From the cell containing the given text, extract its center point as [x, y] coordinate. 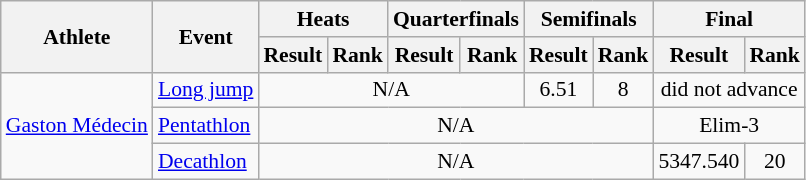
Semifinals [588, 19]
Long jump [206, 90]
6.51 [558, 90]
Athlete [77, 36]
did not advance [729, 90]
Pentathlon [206, 126]
Event [206, 36]
Quarterfinals [456, 19]
8 [624, 90]
20 [774, 162]
Decathlon [206, 162]
Final [729, 19]
Heats [322, 19]
Gaston Médecin [77, 126]
5347.540 [698, 162]
Elim-3 [729, 126]
